Return the [X, Y] coordinate for the center point of the cell that contains the specified text.  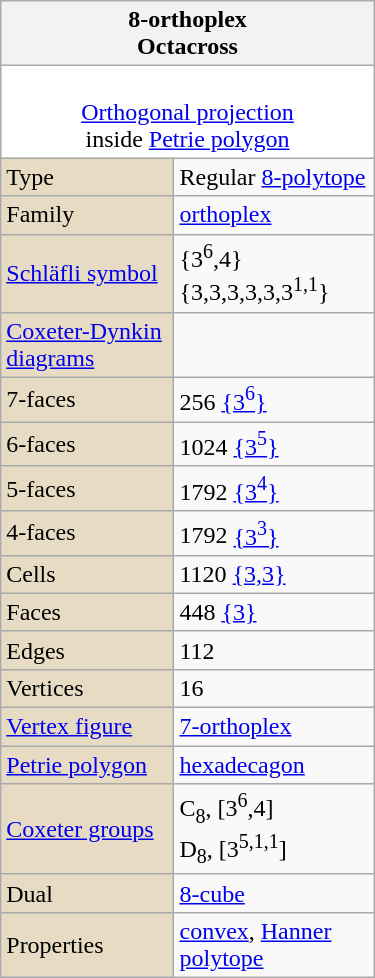
5-faces [88, 488]
4-faces [88, 534]
Type [88, 177]
Orthogonal projectioninside Petrie polygon [188, 112]
Edges [88, 650]
1792 {33} [274, 534]
convex, Hanner polytope [274, 944]
7-faces [88, 400]
Petrie polygon [88, 765]
Coxeter groups [88, 830]
8-cube [274, 893]
Coxeter-Dynkin diagrams [88, 344]
256 {36} [274, 400]
8-orthoplexOctacross [188, 34]
{36,4}{3,3,3,3,3,31,1} [274, 273]
Regular 8-polytope [274, 177]
16 [274, 689]
Vertex figure [88, 727]
Schläfli symbol [88, 273]
Faces [88, 612]
112 [274, 650]
C8, [36,4]D8, [35,1,1] [274, 830]
Family [88, 215]
hexadecagon [274, 765]
Vertices [88, 689]
7-orthoplex [274, 727]
orthoplex [274, 215]
448 {3} [274, 612]
6-faces [88, 444]
1024 {35} [274, 444]
1792 {34} [274, 488]
1120 {3,3} [274, 574]
Properties [88, 944]
Cells [88, 574]
Dual [88, 893]
